Output the [X, Y] coordinate of the center of the cell containing the given text.  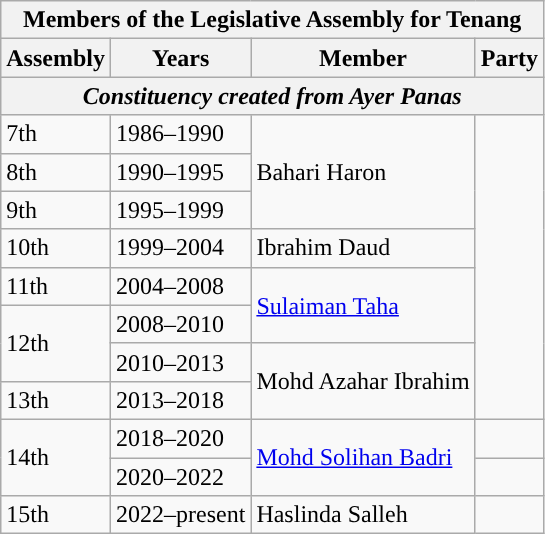
11th [56, 286]
1990–1995 [180, 172]
1999–2004 [180, 248]
13th [56, 400]
Members of the Legislative Assembly for Tenang [272, 20]
Sulaiman Taha [363, 305]
Haslinda Salleh [363, 515]
Ibrahim Daud [363, 248]
2022–present [180, 515]
12th [56, 343]
14th [56, 457]
2004–2008 [180, 286]
Assembly [56, 58]
Party [509, 58]
2018–2020 [180, 438]
15th [56, 515]
7th [56, 134]
Mohd Azahar Ibrahim [363, 381]
Bahari Haron [363, 172]
9th [56, 210]
2010–2013 [180, 362]
Member [363, 58]
Constituency created from Ayer Panas [272, 96]
2008–2010 [180, 324]
1995–1999 [180, 210]
2020–2022 [180, 477]
Years [180, 58]
8th [56, 172]
2013–2018 [180, 400]
Mohd Solihan Badri [363, 457]
1986–1990 [180, 134]
10th [56, 248]
